Return the (x, y) coordinate for the center point of the cell that contains the specified text.  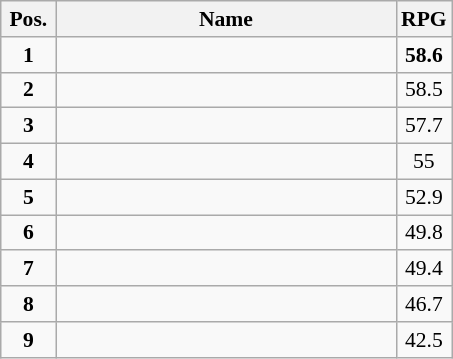
2 (28, 90)
7 (28, 269)
46.7 (424, 304)
9 (28, 340)
55 (424, 162)
3 (28, 126)
6 (28, 233)
58.5 (424, 90)
49.8 (424, 233)
8 (28, 304)
57.7 (424, 126)
5 (28, 197)
52.9 (424, 197)
58.6 (424, 55)
RPG (424, 19)
Name (226, 19)
Pos. (28, 19)
49.4 (424, 269)
4 (28, 162)
1 (28, 55)
42.5 (424, 340)
